Find where the given text appears and provide that cell's center as (X, Y) coordinate. 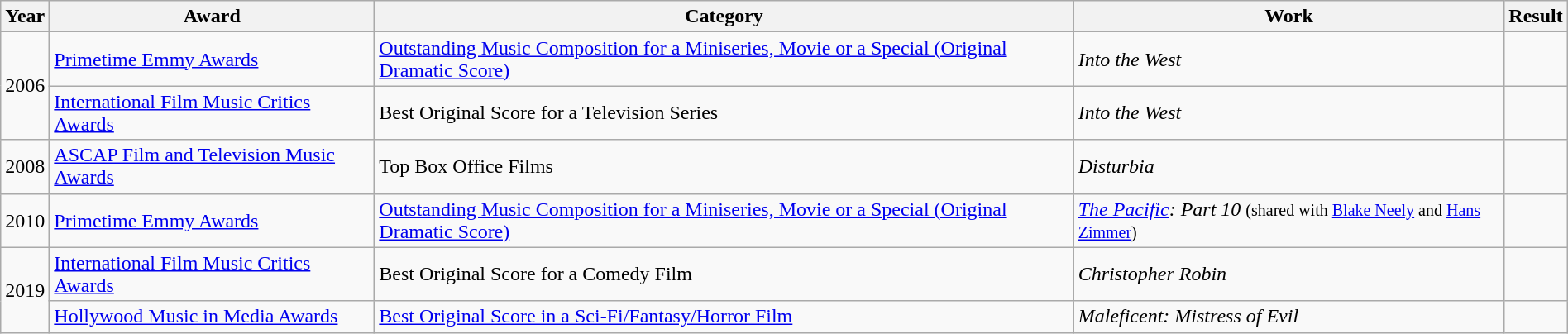
Best Original Score for a Television Series (724, 112)
The Pacific: Part 10 (shared with Blake Neely and Hans Zimmer) (1288, 220)
Category (724, 17)
Christopher Robin (1288, 274)
Hollywood Music in Media Awards (212, 317)
2019 (25, 289)
2010 (25, 220)
Result (1536, 17)
Year (25, 17)
2006 (25, 86)
Top Box Office Films (724, 167)
Best Original Score for a Comedy Film (724, 274)
Award (212, 17)
Maleficent: Mistress of Evil (1288, 317)
2008 (25, 167)
Work (1288, 17)
Disturbia (1288, 167)
Best Original Score in a Sci-Fi/Fantasy/Horror Film (724, 317)
ASCAP Film and Television Music Awards (212, 167)
